Return the [x, y] coordinate for the center point of the cell that contains the specified text.  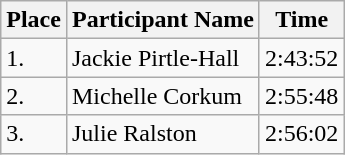
2:55:48 [301, 96]
Michelle Corkum [162, 96]
Place [34, 20]
2:43:52 [301, 58]
2:56:02 [301, 134]
2. [34, 96]
3. [34, 134]
Jackie Pirtle-Hall [162, 58]
Participant Name [162, 20]
1. [34, 58]
Julie Ralston [162, 134]
Time [301, 20]
